Identify which cell holds the provided text, then report its (x, y) central coordinate. 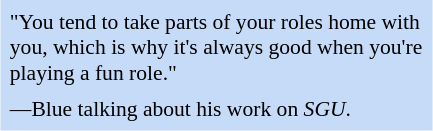
"You tend to take parts of your roles home with you, which is why it's always good when you're playing a fun role." (216, 48)
—Blue talking about his work on SGU. (216, 108)
